Capture the cell that displays the provided text and extract its [x, y] central coordinate. 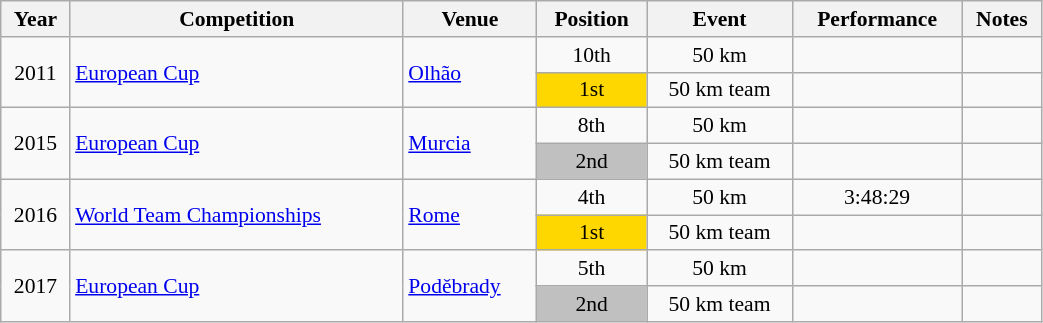
Performance [876, 19]
World Team Championships [236, 214]
Event [720, 19]
Olhão [470, 72]
5th [592, 269]
2015 [36, 144]
3:48:29 [876, 197]
Murcia [470, 144]
Rome [470, 214]
8th [592, 126]
Position [592, 19]
10th [592, 55]
4th [592, 197]
2017 [36, 286]
Notes [1002, 19]
Poděbrady [470, 286]
2016 [36, 214]
Competition [236, 19]
Year [36, 19]
2011 [36, 72]
Venue [470, 19]
